Locate the cell with the specified text and output its (x, y) center coordinate. 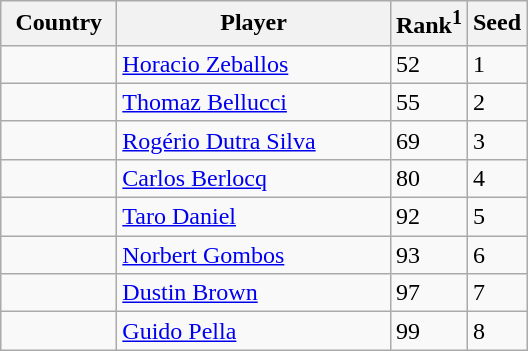
Thomaz Bellucci (254, 102)
Carlos Berlocq (254, 178)
Player (254, 24)
Country (59, 24)
Norbert Gombos (254, 255)
55 (428, 102)
7 (496, 293)
4 (496, 178)
Rank1 (428, 24)
Dustin Brown (254, 293)
3 (496, 140)
8 (496, 331)
Guido Pella (254, 331)
Taro Daniel (254, 217)
Rogério Dutra Silva (254, 140)
99 (428, 331)
1 (496, 64)
2 (496, 102)
97 (428, 293)
Seed (496, 24)
93 (428, 255)
6 (496, 255)
80 (428, 178)
52 (428, 64)
92 (428, 217)
Horacio Zeballos (254, 64)
69 (428, 140)
5 (496, 217)
